Capture the cell that displays the provided text and extract its (X, Y) central coordinate. 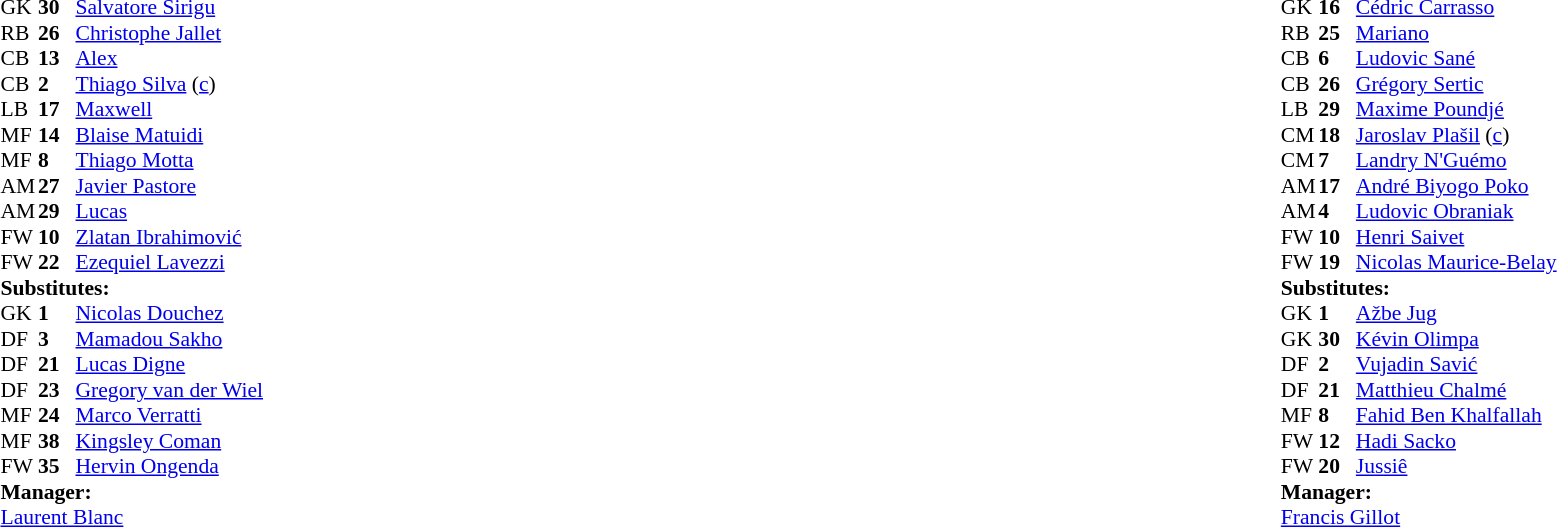
Ažbe Jug (1456, 313)
Zlatan Ibrahimović (170, 237)
Alex (170, 59)
Kingsley Coman (170, 441)
Henri Saivet (1456, 237)
38 (57, 441)
3 (57, 339)
Thiago Motta (170, 161)
4 (1337, 211)
André Biyogo Poko (1456, 186)
Vujadin Savić (1456, 365)
30 (1337, 339)
35 (57, 467)
Matthieu Chalmé (1456, 390)
Lucas Digne (170, 365)
Ludovic Sané (1456, 59)
Hervin Ongenda (170, 467)
Thiago Silva (c) (170, 84)
Fahid Ben Khalfallah (1456, 415)
22 (57, 263)
Javier Pastore (170, 186)
27 (57, 186)
6 (1337, 59)
23 (57, 390)
Ezequiel Lavezzi (170, 263)
Blaise Matuidi (170, 135)
Lucas (170, 211)
24 (57, 415)
25 (1337, 33)
Landry N'Guémo (1456, 161)
Gregory van der Wiel (170, 390)
12 (1337, 441)
Hadi Sacko (1456, 441)
19 (1337, 263)
Ludovic Obraniak (1456, 211)
Maxime Poundjé (1456, 109)
Mamadou Sakho (170, 339)
Nicolas Maurice-Belay (1456, 263)
Christophe Jallet (170, 33)
14 (57, 135)
7 (1337, 161)
Jaroslav Plašil (c) (1456, 135)
20 (1337, 467)
Mariano (1456, 33)
Maxwell (170, 109)
Kévin Olimpa (1456, 339)
18 (1337, 135)
Nicolas Douchez (170, 313)
Marco Verratti (170, 415)
Grégory Sertic (1456, 84)
13 (57, 59)
Jussiê (1456, 467)
